Output the [X, Y] coordinate of the center of the cell containing the given text.  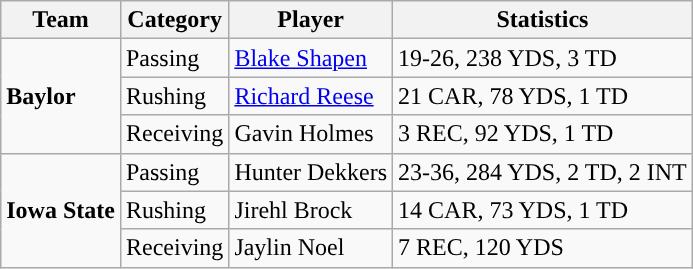
21 CAR, 78 YDS, 1 TD [543, 96]
14 CAR, 73 YDS, 1 TD [543, 210]
Gavin Holmes [311, 134]
Jirehl Brock [311, 210]
Statistics [543, 20]
7 REC, 120 YDS [543, 248]
Iowa State [61, 210]
Category [174, 20]
Hunter Dekkers [311, 172]
Team [61, 20]
23-36, 284 YDS, 2 TD, 2 INT [543, 172]
Jaylin Noel [311, 248]
Richard Reese [311, 96]
19-26, 238 YDS, 3 TD [543, 58]
Blake Shapen [311, 58]
Baylor [61, 96]
Player [311, 20]
3 REC, 92 YDS, 1 TD [543, 134]
